Capture the cell that displays the provided text and extract its (x, y) central coordinate. 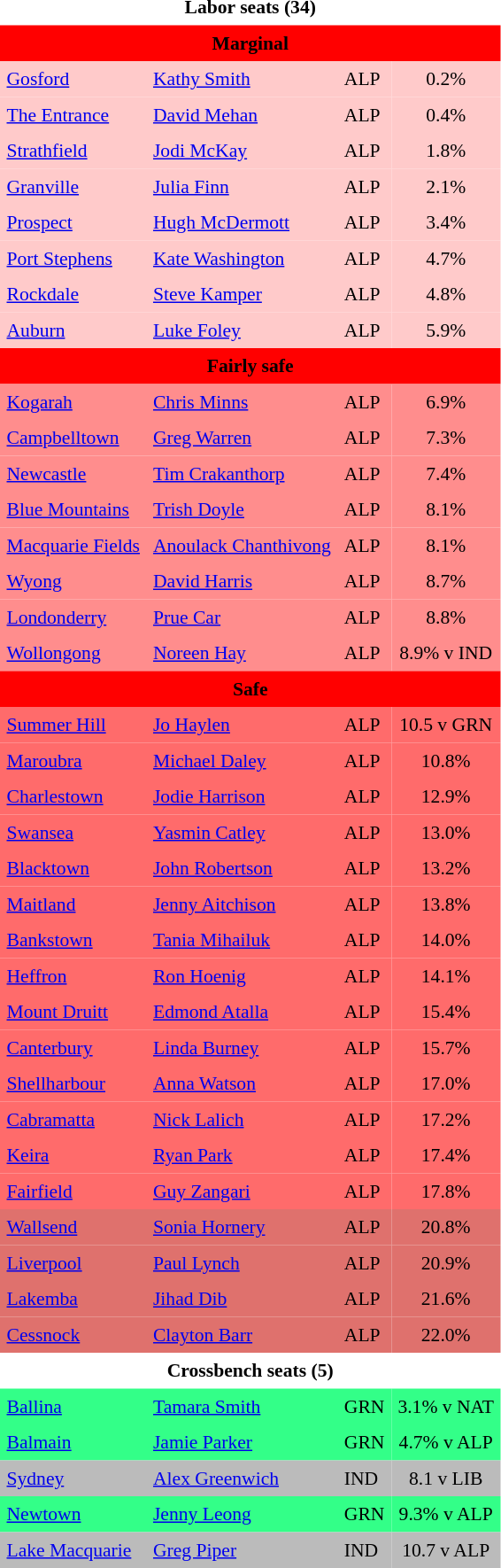
Cabramatta (73, 1119)
Port Stephens (73, 258)
Wollongong (73, 653)
Newtown (73, 1514)
Bankstown (73, 940)
15.7% (446, 1047)
Summer Hill (73, 725)
Chris Minns (242, 401)
Julia Finn (242, 186)
Tim Crakanthorp (242, 473)
8.9% v IND (446, 653)
Crossbench seats (5) (250, 1370)
Cessnock (73, 1334)
Campbelltown (73, 438)
20.8% (446, 1227)
Ron Hoenig (242, 975)
Anna Watson (242, 1083)
7.3% (446, 438)
Clayton Barr (242, 1334)
Heffron (73, 975)
15.4% (446, 1012)
4.8% (446, 294)
3.1% v NAT (446, 1406)
Greg Piper (242, 1549)
Kate Washington (242, 258)
22.0% (446, 1334)
Guy Zangari (242, 1191)
Kogarah (73, 401)
Charlestown (73, 796)
Michael Daley (242, 760)
Granville (73, 186)
Auburn (73, 330)
The Entrance (73, 114)
John Robertson (242, 868)
5.9% (446, 330)
20.9% (446, 1262)
8.1 v LIB (446, 1478)
Luke Foley (242, 330)
8.8% (446, 617)
4.7% v ALP (446, 1442)
Jo Haylen (242, 725)
Anoulack Chanthivong (242, 545)
14.1% (446, 975)
Trish Doyle (242, 509)
Balmain (73, 1442)
Keira (73, 1155)
Londonderry (73, 617)
Steve Kamper (242, 294)
10.5 v GRN (446, 725)
Tania Mihailuk (242, 940)
Maroubra (73, 760)
Prospect (73, 222)
Swansea (73, 832)
Edmond Atalla (242, 1012)
17.8% (446, 1191)
Fairly safe (250, 366)
Lake Macquarie (73, 1549)
17.2% (446, 1119)
10.7 v ALP (446, 1549)
Gosford (73, 79)
Safe (250, 688)
Hugh McDermott (242, 222)
Fairfield (73, 1191)
Shellharbour (73, 1083)
Strathfield (73, 151)
4.7% (446, 258)
Jihad Dib (242, 1299)
Jenny Aitchison (242, 904)
Rockdale (73, 294)
1.8% (446, 151)
Sonia Hornery (242, 1227)
Noreen Hay (242, 653)
Paul Lynch (242, 1262)
David Harris (242, 581)
2.1% (446, 186)
7.4% (446, 473)
Canterbury (73, 1047)
10.8% (446, 760)
Wallsend (73, 1227)
Ryan Park (242, 1155)
Alex Greenwich (242, 1478)
Jamie Parker (242, 1442)
Blue Mountains (73, 509)
Prue Car (242, 617)
14.0% (446, 940)
3.4% (446, 222)
8.7% (446, 581)
Nick Lalich (242, 1119)
12.9% (446, 796)
Blacktown (73, 868)
0.4% (446, 114)
Maitland (73, 904)
17.0% (446, 1083)
Mount Druitt (73, 1012)
Yasmin Catley (242, 832)
Greg Warren (242, 438)
0.2% (446, 79)
Marginal (250, 43)
Newcastle (73, 473)
Kathy Smith (242, 79)
Wyong (73, 581)
Macquarie Fields (73, 545)
Jodi McKay (242, 151)
Jodie Harrison (242, 796)
Linda Burney (242, 1047)
21.6% (446, 1299)
Jenny Leong (242, 1514)
13.0% (446, 832)
Sydney (73, 1478)
Ballina (73, 1406)
13.2% (446, 868)
17.4% (446, 1155)
13.8% (446, 904)
David Mehan (242, 114)
Tamara Smith (242, 1406)
Lakemba (73, 1299)
Liverpool (73, 1262)
6.9% (446, 401)
9.3% v ALP (446, 1514)
